Identify which cell holds the provided text, then report its [X, Y] central coordinate. 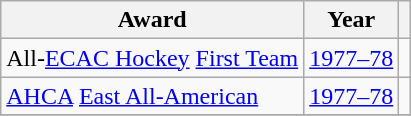
Award [152, 20]
AHCA East All-American [152, 96]
All-ECAC Hockey First Team [152, 58]
Year [352, 20]
